For the text-containing cell, return its midpoint in (X, Y) coordinate format. 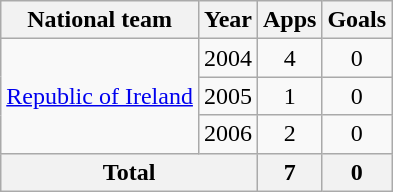
Republic of Ireland (100, 96)
2005 (228, 96)
4 (289, 58)
National team (100, 20)
7 (289, 172)
2006 (228, 134)
Year (228, 20)
2004 (228, 58)
2 (289, 134)
1 (289, 96)
Total (130, 172)
Goals (357, 20)
Apps (289, 20)
